Return the [X, Y] coordinate for the center point of the cell that contains the specified text.  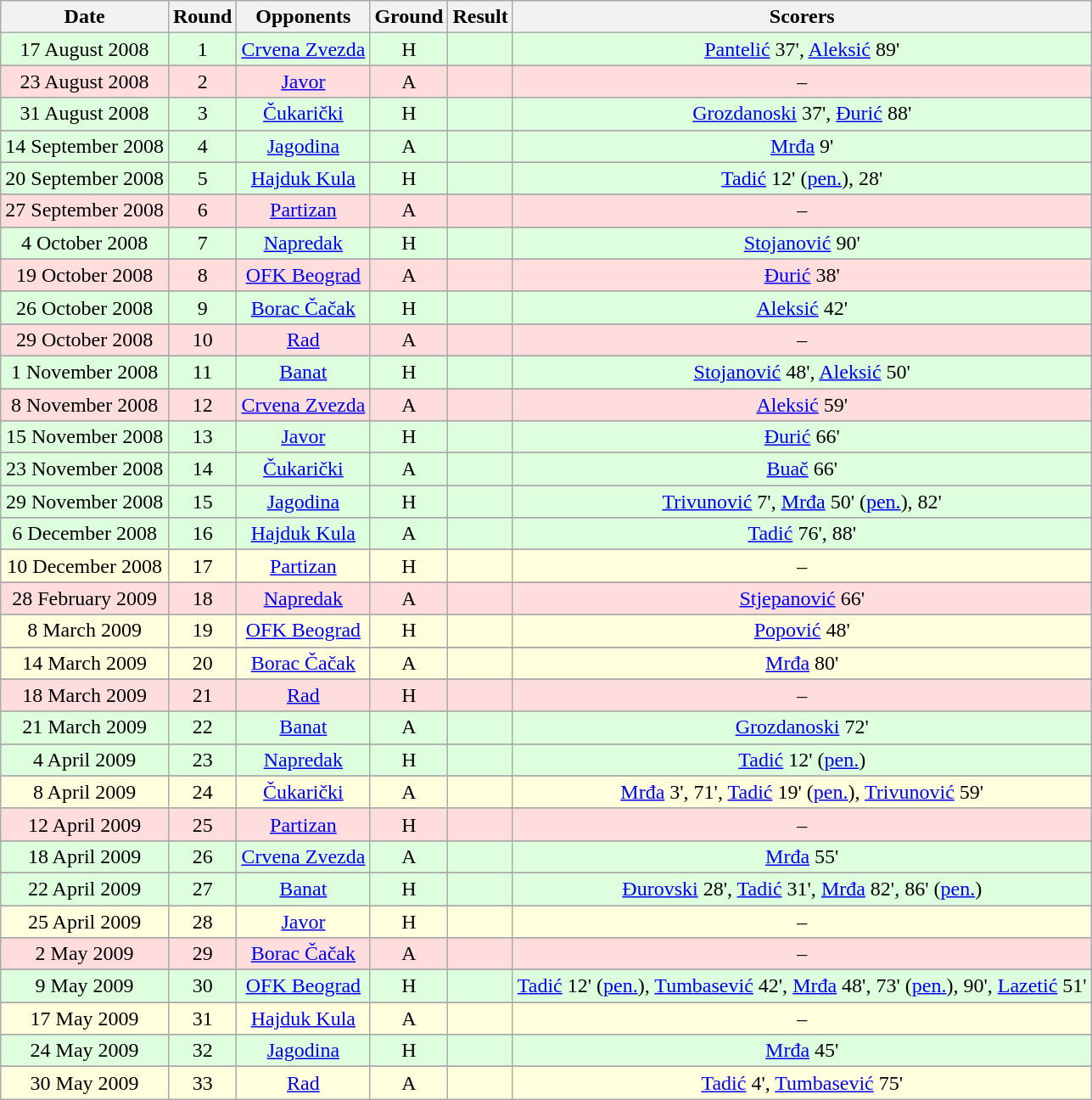
Mrđa 3', 71', Tadić 19' (pen.), Trivunović 59' [802, 792]
6 December 2008 [85, 534]
31 August 2008 [85, 114]
Grozdanoski 72' [802, 727]
Aleksić 42' [802, 307]
Mrđa 45' [802, 1051]
4 [202, 146]
30 May 2009 [85, 1083]
23 [202, 760]
24 May 2009 [85, 1051]
18 March 2009 [85, 695]
4 April 2009 [85, 760]
33 [202, 1083]
10 [202, 340]
25 April 2009 [85, 921]
4 October 2008 [85, 243]
20 [202, 663]
18 [202, 598]
11 [202, 372]
Mrđa 55' [802, 856]
2 May 2009 [85, 954]
29 [202, 954]
12 April 2009 [85, 824]
30 [202, 986]
5 [202, 178]
15 November 2008 [85, 437]
10 December 2008 [85, 566]
Popović 48' [802, 631]
18 April 2009 [85, 856]
23 August 2008 [85, 81]
Date [85, 17]
Pantelić 37', Aleksić 89' [802, 49]
9 [202, 307]
22 April 2009 [85, 889]
25 [202, 824]
31 [202, 1019]
28 February 2009 [85, 598]
22 [202, 727]
Stjepanović 66' [802, 598]
Mrđa 80' [802, 663]
Stojanović 90' [802, 243]
Đurovski 28', Tadić 31', Mrđa 82', 86' (pen.) [802, 889]
17 August 2008 [85, 49]
8 March 2009 [85, 631]
19 October 2008 [85, 275]
9 May 2009 [85, 986]
Aleksić 59' [802, 405]
1 November 2008 [85, 372]
17 May 2009 [85, 1019]
27 September 2008 [85, 210]
20 September 2008 [85, 178]
21 March 2009 [85, 727]
13 [202, 437]
8 [202, 275]
2 [202, 81]
21 [202, 695]
Đurić 38' [802, 275]
23 November 2008 [85, 469]
Tadić 76', 88' [802, 534]
14 [202, 469]
6 [202, 210]
8 November 2008 [85, 405]
Mrđa 9' [802, 146]
8 April 2009 [85, 792]
Ground [409, 17]
12 [202, 405]
Stojanović 48', Aleksić 50' [802, 372]
26 October 2008 [85, 307]
27 [202, 889]
24 [202, 792]
Trivunović 7', Mrđa 50' (pen.), 82' [802, 502]
Result [480, 17]
17 [202, 566]
29 November 2008 [85, 502]
Buač 66' [802, 469]
Opponents [304, 17]
Tadić 12' (pen.) [802, 760]
Tadić 12' (pen.), 28' [802, 178]
Đurić 66' [802, 437]
1 [202, 49]
Scorers [802, 17]
29 October 2008 [85, 340]
Tadić 12' (pen.), Tumbasević 42', Mrđa 48', 73' (pen.), 90', Lazetić 51' [802, 986]
Round [202, 17]
26 [202, 856]
3 [202, 114]
Grozdanoski 37', Đurić 88' [802, 114]
15 [202, 502]
16 [202, 534]
7 [202, 243]
19 [202, 631]
Tadić 4', Tumbasević 75' [802, 1083]
14 September 2008 [85, 146]
28 [202, 921]
32 [202, 1051]
14 March 2009 [85, 663]
